Determine the (X, Y) coordinate at the center of the cell enclosing the given text.  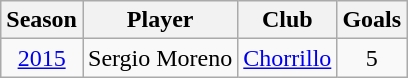
Goals (372, 20)
Season (42, 20)
Sergio Moreno (160, 58)
2015 (42, 58)
Club (288, 20)
Chorrillo (288, 58)
5 (372, 58)
Player (160, 20)
